Return (x, y) of the center of cell containing provided text 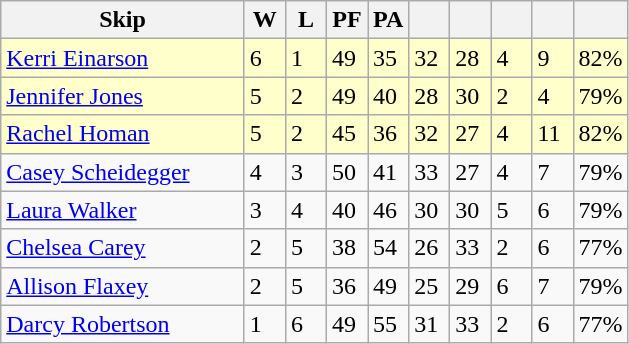
Darcy Robertson (123, 324)
25 (430, 286)
W (264, 20)
55 (388, 324)
9 (552, 58)
31 (430, 324)
26 (430, 248)
46 (388, 210)
50 (346, 172)
11 (552, 134)
38 (346, 248)
Allison Flaxey (123, 286)
Chelsea Carey (123, 248)
Rachel Homan (123, 134)
45 (346, 134)
Casey Scheidegger (123, 172)
Jennifer Jones (123, 96)
Laura Walker (123, 210)
29 (470, 286)
35 (388, 58)
PF (346, 20)
Skip (123, 20)
L (306, 20)
41 (388, 172)
PA (388, 20)
Kerri Einarson (123, 58)
54 (388, 248)
